Return the [x, y] coordinate for the center point of the cell that contains the specified text.  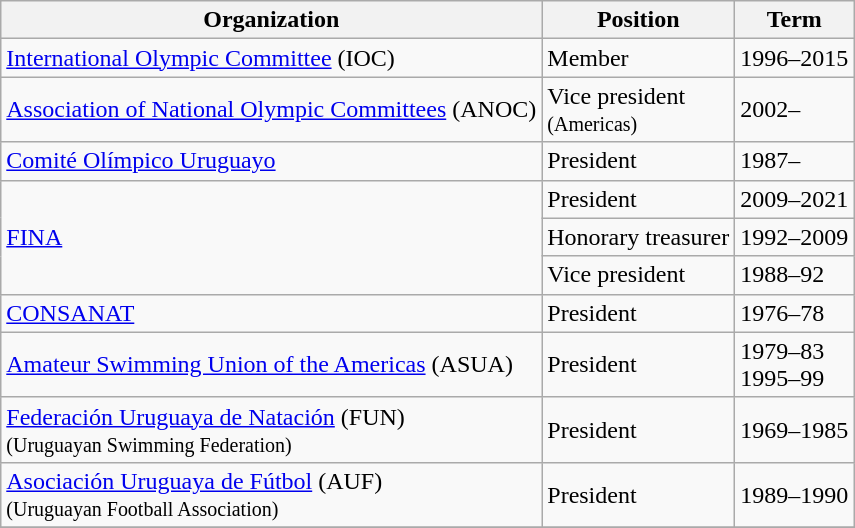
Vice president [638, 275]
Amateur Swimming Union of the Americas (ASUA) [272, 364]
Position [638, 20]
1987– [794, 161]
FINA [272, 237]
Asociación Uruguaya de Fútbol (AUF)(Uruguayan Football Association) [272, 494]
Comité Olímpico Uruguayo [272, 161]
Organization [272, 20]
1976–78 [794, 313]
International Olympic Committee (IOC) [272, 58]
1988–92 [794, 275]
Vice president (Americas) [638, 110]
Association of National Olympic Committees (ANOC) [272, 110]
1969–1985 [794, 430]
CONSANAT [272, 313]
Member [638, 58]
Federación Uruguaya de Natación (FUN)(Uruguayan Swimming Federation) [272, 430]
Honorary treasurer [638, 237]
Term [794, 20]
1989–1990 [794, 494]
2002– [794, 110]
1996–2015 [794, 58]
2009–2021 [794, 199]
1992–2009 [794, 237]
1979–83 1995–99 [794, 364]
